From the cell containing the given text, extract its center point as [X, Y] coordinate. 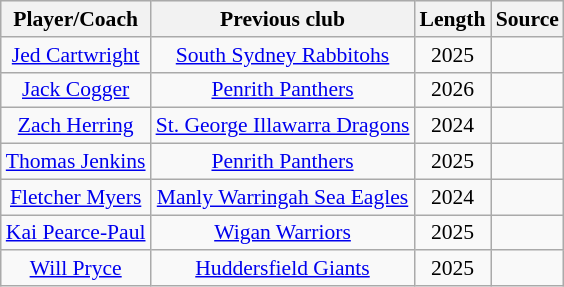
2026 [452, 90]
Fletcher Myers [76, 197]
St. George Illawarra Dragons [283, 126]
Zach Herring [76, 126]
Thomas Jenkins [76, 162]
Source [528, 19]
South Sydney Rabbitohs [283, 55]
Wigan Warriors [283, 233]
Previous club [283, 19]
Kai Pearce-Paul [76, 233]
Jack Cogger [76, 90]
Manly Warringah Sea Eagles [283, 197]
Length [452, 19]
Will Pryce [76, 269]
Player/Coach [76, 19]
Jed Cartwright [76, 55]
Huddersfield Giants [283, 269]
